Provide the (X, Y) coordinate of the cell's center where the given text is located.  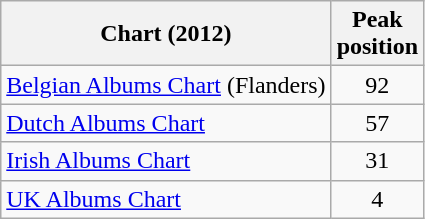
Belgian Albums Chart (Flanders) (166, 85)
Dutch Albums Chart (166, 123)
UK Albums Chart (166, 199)
Peakposition (377, 34)
Chart (2012) (166, 34)
92 (377, 85)
57 (377, 123)
4 (377, 199)
31 (377, 161)
Irish Albums Chart (166, 161)
